Output the [x, y] coordinate of the center of the cell containing the given text.  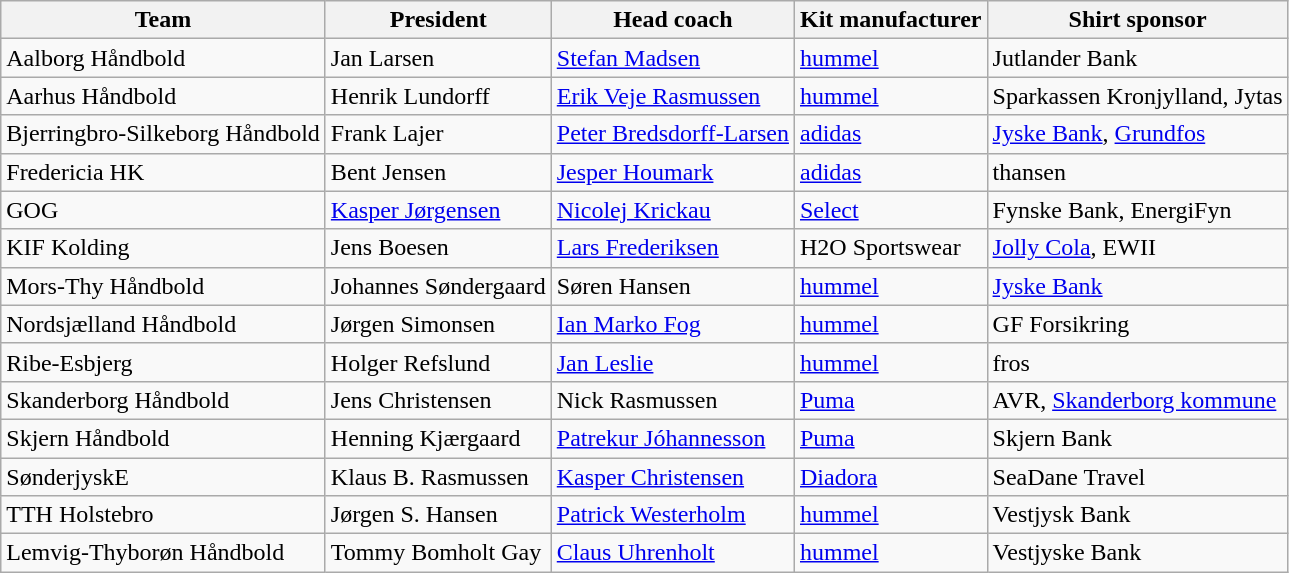
Bent Jensen [438, 172]
Fynske Bank, EnergiFyn [1138, 210]
Patrekur Jóhannesson [672, 438]
Mors-Thy Håndbold [164, 286]
Stefan Madsen [672, 58]
Skjern Bank [1138, 438]
Vestjysk Bank [1138, 515]
KIF Kolding [164, 248]
Lars Frederiksen [672, 248]
President [438, 20]
Jørgen S. Hansen [438, 515]
Jan Larsen [438, 58]
Nicolej Krickau [672, 210]
H2O Sportswear [890, 248]
Skjern Håndbold [164, 438]
Johannes Søndergaard [438, 286]
AVR, Skanderborg kommune [1138, 400]
Nordsjælland Håndbold [164, 324]
Shirt sponsor [1138, 20]
Sparkassen Kronjylland, Jytas [1138, 96]
Skanderborg Håndbold [164, 400]
Nick Rasmussen [672, 400]
Patrick Westerholm [672, 515]
Jyske Bank, Grundfos [1138, 134]
Jan Leslie [672, 362]
thansen [1138, 172]
Henrik Lundorff [438, 96]
Select [890, 210]
Head coach [672, 20]
fros [1138, 362]
Ribe-Esbjerg [164, 362]
Holger Refslund [438, 362]
Fredericia HK [164, 172]
Søren Hansen [672, 286]
GF Forsikring [1138, 324]
Kasper Christensen [672, 477]
Henning Kjærgaard [438, 438]
Diadora [890, 477]
Ian Marko Fog [672, 324]
Tommy Bomholt Gay [438, 553]
Jens Christensen [438, 400]
Kasper Jørgensen [438, 210]
Jesper Houmark [672, 172]
Claus Uhrenholt [672, 553]
Jutlander Bank [1138, 58]
SønderjyskE [164, 477]
Aalborg Håndbold [164, 58]
Team [164, 20]
Jyske Bank [1138, 286]
Frank Lajer [438, 134]
GOG [164, 210]
Jolly Cola, EWII [1138, 248]
Klaus B. Rasmussen [438, 477]
TTH Holstebro [164, 515]
Lemvig-Thyborøn Håndbold [164, 553]
Bjerringbro-Silkeborg Håndbold [164, 134]
Jørgen Simonsen [438, 324]
Jens Boesen [438, 248]
Aarhus Håndbold [164, 96]
Peter Bredsdorff-Larsen [672, 134]
SeaDane Travel [1138, 477]
Erik Veje Rasmussen [672, 96]
Vestjyske Bank [1138, 553]
Kit manufacturer [890, 20]
